Pinpoint the cell where the given text exists, returning its (x, y) midpoint coordinate. 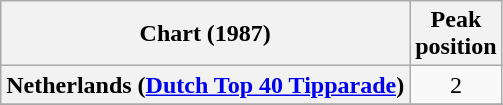
Peakposition (456, 34)
Chart (1987) (206, 34)
Netherlands (Dutch Top 40 Tipparade) (206, 85)
2 (456, 85)
